Detect which cell encompasses the target text, then output its (X, Y) center coordinate. 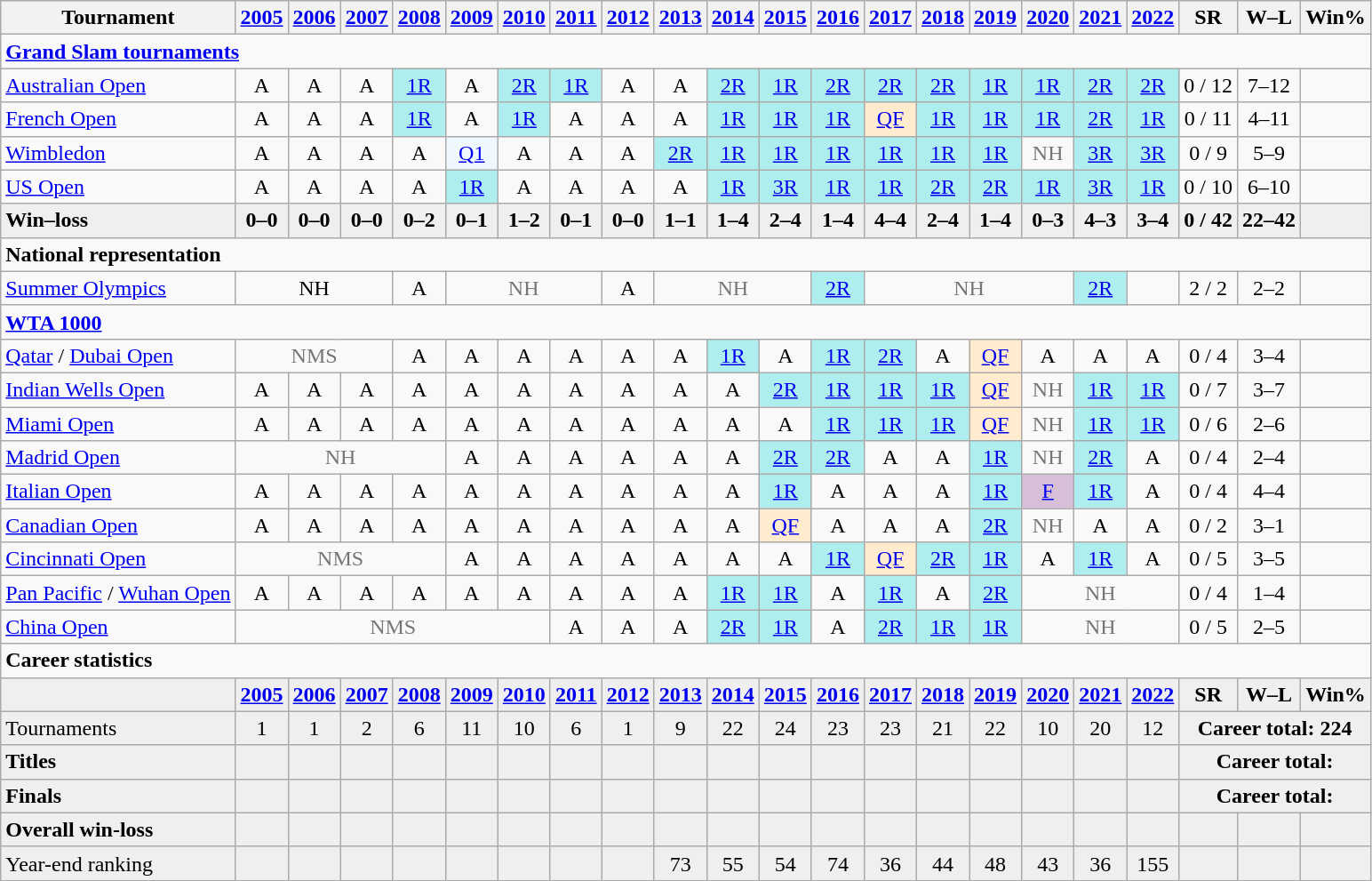
Tournaments (118, 728)
Cincinnati Open (118, 559)
Madrid Open (118, 458)
Q1 (471, 153)
2 (366, 728)
China Open (118, 627)
9 (681, 728)
3–7 (1269, 389)
0 / 7 (1208, 389)
24 (786, 728)
20 (1100, 728)
0 / 9 (1208, 153)
0 / 11 (1208, 119)
0 / 10 (1208, 187)
Career total: 224 (1274, 728)
0 / 42 (1208, 220)
2–6 (1269, 424)
Career statistics (686, 661)
Miami Open (118, 424)
3–1 (1269, 525)
22–42 (1269, 220)
1–2 (524, 220)
1–1 (681, 220)
Grand Slam tournaments (686, 52)
2–5 (1269, 627)
US Open (118, 187)
Indian Wells Open (118, 389)
Summer Olympics (118, 288)
F (1049, 492)
0 / 6 (1208, 424)
11 (471, 728)
0 / 12 (1208, 85)
0–2 (419, 220)
3–5 (1269, 559)
73 (681, 863)
2 / 2 (1208, 288)
21 (944, 728)
Titles (118, 762)
Wimbledon (118, 153)
4–11 (1269, 119)
2–2 (1269, 288)
55 (732, 863)
43 (1049, 863)
4–3 (1100, 220)
Australian Open (118, 85)
Qatar / Dubai Open (118, 356)
Italian Open (118, 492)
Finals (118, 796)
Tournament (118, 18)
National representation (686, 254)
0 / 2 (1208, 525)
54 (786, 863)
Win–loss (118, 220)
Year-end ranking (118, 863)
7–12 (1269, 85)
74 (837, 863)
5–9 (1269, 153)
6–10 (1269, 187)
Overall win-loss (118, 829)
French Open (118, 119)
0–3 (1049, 220)
12 (1153, 728)
Canadian Open (118, 525)
48 (995, 863)
44 (944, 863)
155 (1153, 863)
WTA 1000 (686, 322)
Pan Pacific / Wuhan Open (118, 593)
